Capture the cell that displays the provided text and extract its (X, Y) central coordinate. 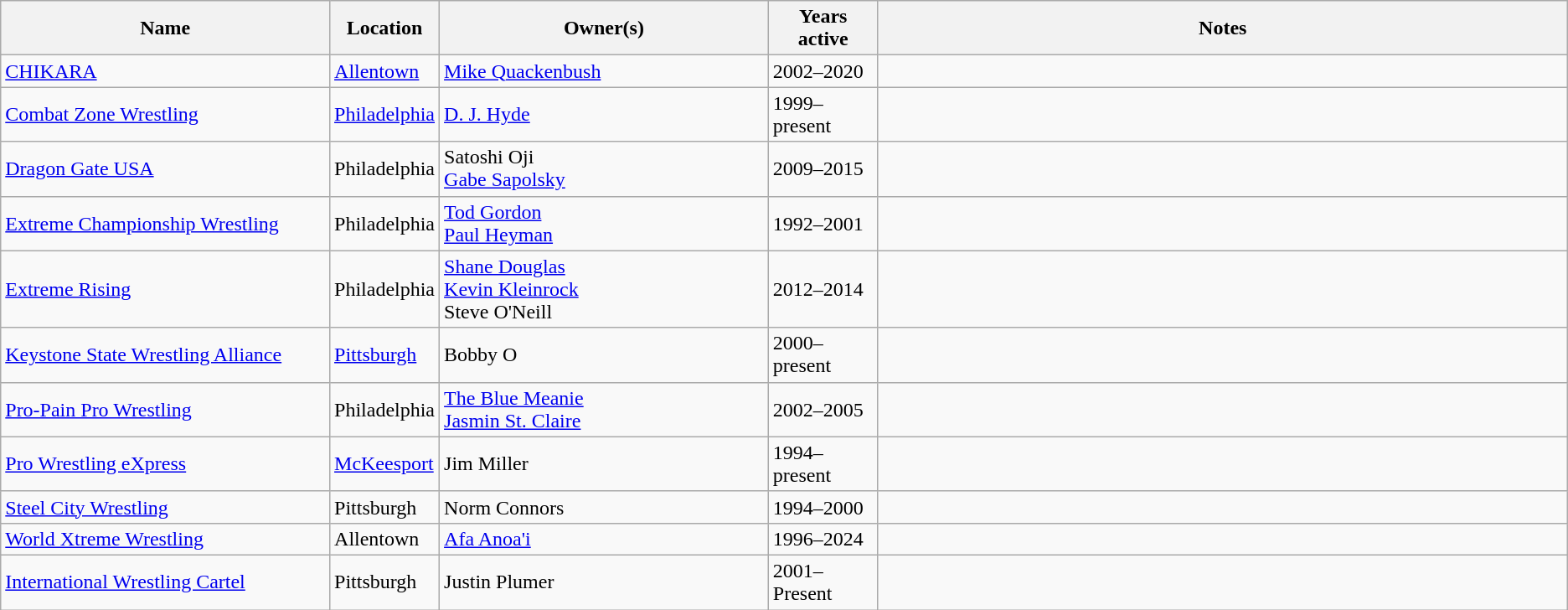
2002–2005 (823, 409)
Satoshi OjiGabe Sapolsky (605, 169)
International Wrestling Cartel (166, 582)
Location (385, 28)
CHIKARA (166, 71)
2009–2015 (823, 169)
Owner(s) (605, 28)
2001–Present (823, 582)
Bobby O (605, 355)
2000–present (823, 355)
1994–2000 (823, 507)
Keystone State Wrestling Alliance (166, 355)
Name (166, 28)
Mike Quackenbush (605, 71)
Steel City Wrestling (166, 507)
D. J. Hyde (605, 114)
Tod GordonPaul Heyman (605, 223)
Years active (823, 28)
Afa Anoa'i (605, 539)
Justin Plumer (605, 582)
1992–2001 (823, 223)
Shane DouglasKevin KleinrockSteve O'Neill (605, 289)
Notes (1223, 28)
2002–2020 (823, 71)
The Blue MeanieJasmin St. Claire (605, 409)
Extreme Championship Wrestling (166, 223)
World Xtreme Wrestling (166, 539)
1996–2024 (823, 539)
1999–present (823, 114)
2012–2014 (823, 289)
Pro-Pain Pro Wrestling (166, 409)
Dragon Gate USA (166, 169)
Norm Connors (605, 507)
1994–present (823, 464)
Pro Wrestling eXpress (166, 464)
Combat Zone Wrestling (166, 114)
Extreme Rising (166, 289)
McKeesport (385, 464)
Jim Miller (605, 464)
